Output the (x, y) coordinate of the center of the cell containing the given text.  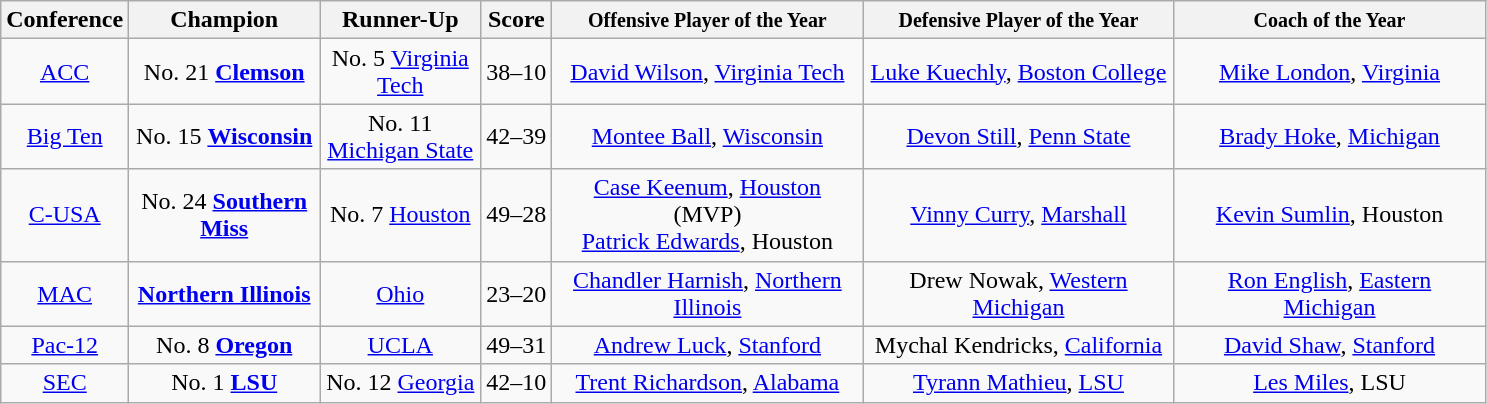
MAC (65, 294)
Coach of the Year (1330, 20)
No. 24 Southern Miss (224, 215)
Tyrann Mathieu, LSU (1018, 383)
No. 5 Virginia Tech (400, 72)
SEC (65, 383)
No. 11 Michigan State (400, 136)
No. 12 Georgia (400, 383)
Champion (224, 20)
Montee Ball, Wisconsin (708, 136)
Vinny Curry, Marshall (1018, 215)
Northern Illinois (224, 294)
Kevin Sumlin, Houston (1330, 215)
49–28 (516, 215)
42–39 (516, 136)
Ron English, Eastern Michigan (1330, 294)
Defensive Player of the Year (1018, 20)
49–31 (516, 345)
Brady Hoke, Michigan (1330, 136)
Case Keenum, Houston (MVP)Patrick Edwards, Houston (708, 215)
C-USA (65, 215)
No. 1 LSU (224, 383)
Ohio (400, 294)
David Wilson, Virginia Tech (708, 72)
Drew Nowak, Western Michigan (1018, 294)
No. 8 Oregon (224, 345)
42–10 (516, 383)
Mychal Kendricks, California (1018, 345)
Mike London, Virginia (1330, 72)
Chandler Harnish, Northern Illinois (708, 294)
Les Miles, LSU (1330, 383)
Devon Still, Penn State (1018, 136)
Runner-Up (400, 20)
No. 7 Houston (400, 215)
Score (516, 20)
23–20 (516, 294)
No. 21 Clemson (224, 72)
David Shaw, Stanford (1330, 345)
No. 15 Wisconsin (224, 136)
Conference (65, 20)
Offensive Player of the Year (708, 20)
UCLA (400, 345)
Pac-12 (65, 345)
38–10 (516, 72)
Luke Kuechly, Boston College (1018, 72)
Trent Richardson, Alabama (708, 383)
ACC (65, 72)
Big Ten (65, 136)
Andrew Luck, Stanford (708, 345)
